Return the [X, Y] coordinate for the center point of the cell that contains the specified text.  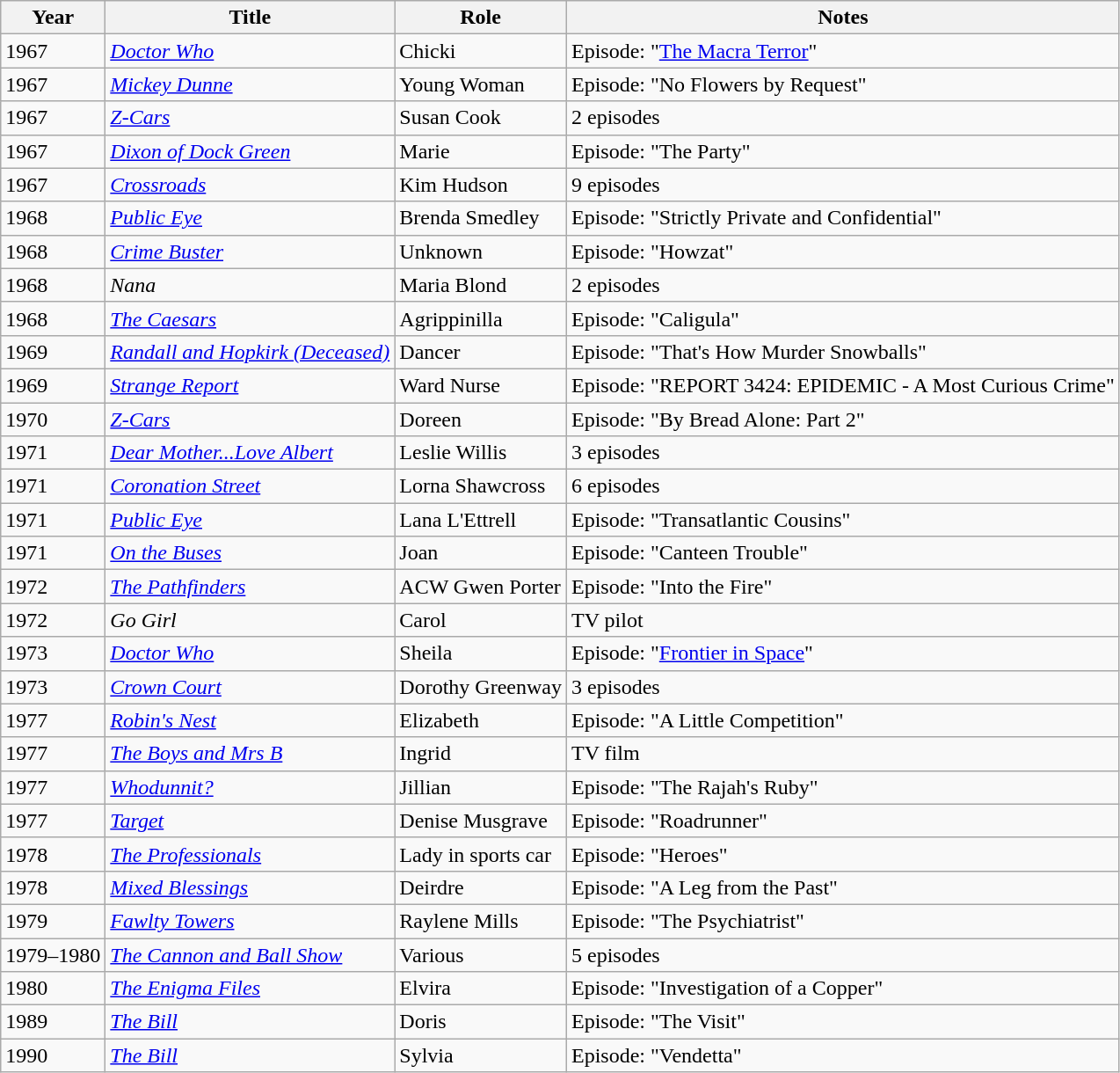
Whodunnit? [250, 787]
Strange Report [250, 385]
Crown Court [250, 687]
Sylvia [481, 1055]
Leslie Willis [481, 453]
Doreen [481, 420]
Episode: "REPORT 3424: EPIDEMIC - A Most Curious Crime" [842, 385]
1989 [53, 1022]
Denise Musgrave [481, 821]
Dixon of Dock Green [250, 151]
6 episodes [842, 486]
Kim Hudson [481, 185]
Dorothy Greenway [481, 687]
Doris [481, 1022]
Lorna Shawcross [481, 486]
5 episodes [842, 954]
Episode: "Vendetta" [842, 1055]
Year [53, 18]
Crime Buster [250, 252]
Episode: "Into the Fire" [842, 587]
Episode: "Frontier in Space" [842, 653]
Ingrid [481, 754]
ACW Gwen Porter [481, 587]
The Boys and Mrs B [250, 754]
Episode: "Transatlantic Cousins" [842, 520]
Brenda Smedley [481, 218]
Chicki [481, 51]
The Cannon and Ball Show [250, 954]
Carol [481, 620]
Unknown [481, 252]
1979 [53, 921]
The Enigma Files [250, 989]
Crossroads [250, 185]
Episode: "Investigation of a Copper" [842, 989]
Elvira [481, 989]
Randall and Hopkirk (Deceased) [250, 352]
Marie [481, 151]
On the Buses [250, 553]
Episode: "Howzat" [842, 252]
The Pathfinders [250, 587]
Go Girl [250, 620]
Episode: "The Rajah's Ruby" [842, 787]
Episode: "A Little Competition" [842, 720]
Notes [842, 18]
Maria Blond [481, 285]
TV film [842, 754]
TV pilot [842, 620]
Episode: "That's How Murder Snowballs" [842, 352]
Raylene Mills [481, 921]
Joan [481, 553]
Episode: "Heroes" [842, 854]
Elizabeth [481, 720]
Episode: "Canteen Trouble" [842, 553]
1970 [53, 420]
Various [481, 954]
1979–1980 [53, 954]
Dancer [481, 352]
Episode: "Caligula" [842, 318]
Young Woman [481, 84]
Susan Cook [481, 118]
Agrippinilla [481, 318]
The Caesars [250, 318]
Lady in sports car [481, 854]
Dear Mother...Love Albert [250, 453]
Sheila [481, 653]
Target [250, 821]
Mixed Blessings [250, 887]
Episode: "By Bread Alone: Part 2" [842, 420]
1990 [53, 1055]
Episode: "Strictly Private and Confidential" [842, 218]
Robin's Nest [250, 720]
Episode: "The Macra Terror" [842, 51]
Role [481, 18]
Episode: "No Flowers by Request" [842, 84]
Deirdre [481, 887]
Ward Nurse [481, 385]
Episode: "The Party" [842, 151]
Title [250, 18]
Episode: "Roadrunner" [842, 821]
Nana [250, 285]
Episode: "A Leg from the Past" [842, 887]
Jillian [481, 787]
Episode: "The Psychiatrist" [842, 921]
Fawlty Towers [250, 921]
1980 [53, 989]
The Professionals [250, 854]
9 episodes [842, 185]
Episode: "The Visit" [842, 1022]
Coronation Street [250, 486]
Lana L'Ettrell [481, 520]
Mickey Dunne [250, 84]
